Pinpoint the cell where the given text exists, returning its [X, Y] midpoint coordinate. 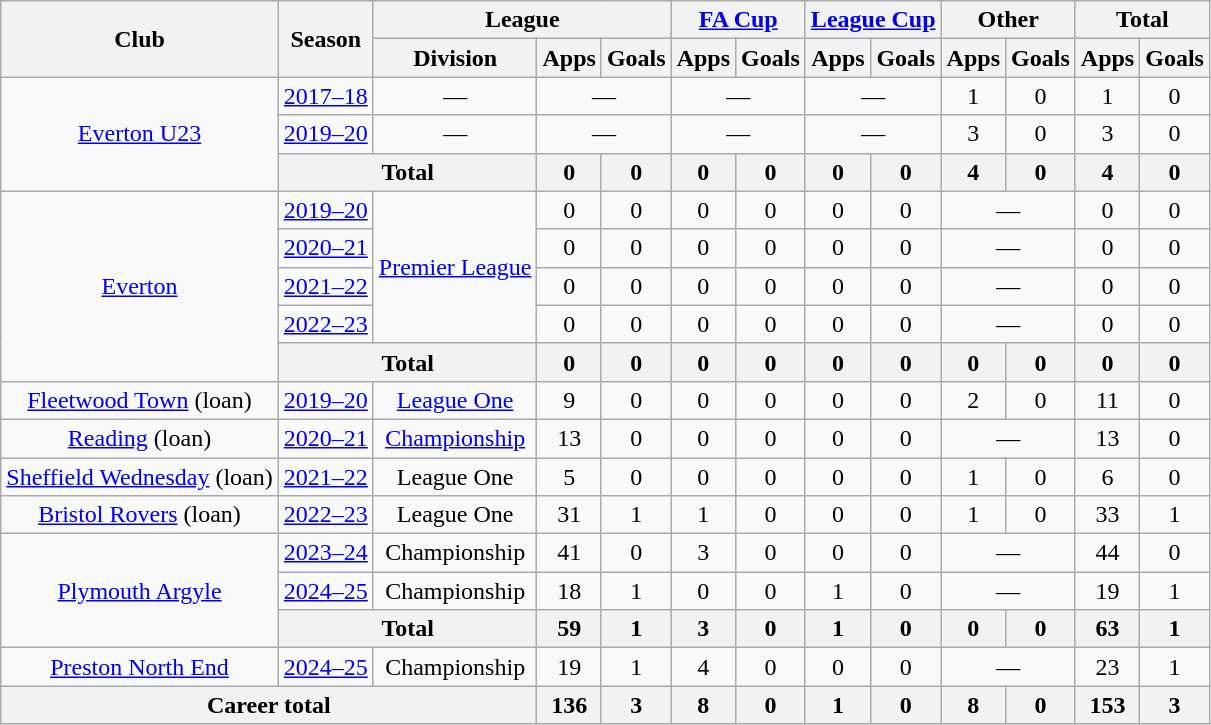
136 [569, 705]
153 [1107, 705]
League [522, 20]
Other [1008, 20]
FA Cup [738, 20]
Season [326, 39]
11 [1107, 400]
2023–24 [326, 553]
23 [1107, 667]
33 [1107, 515]
44 [1107, 553]
6 [1107, 477]
18 [569, 591]
Fleetwood Town (loan) [140, 400]
Club [140, 39]
31 [569, 515]
2 [973, 400]
Preston North End [140, 667]
Career total [269, 705]
63 [1107, 629]
Reading (loan) [140, 438]
Bristol Rovers (loan) [140, 515]
League Cup [873, 20]
59 [569, 629]
Premier League [455, 267]
9 [569, 400]
41 [569, 553]
5 [569, 477]
Everton [140, 286]
Sheffield Wednesday (loan) [140, 477]
Division [455, 58]
Everton U23 [140, 134]
2017–18 [326, 96]
Plymouth Argyle [140, 591]
